For the text-containing cell, return its midpoint in (X, Y) coordinate format. 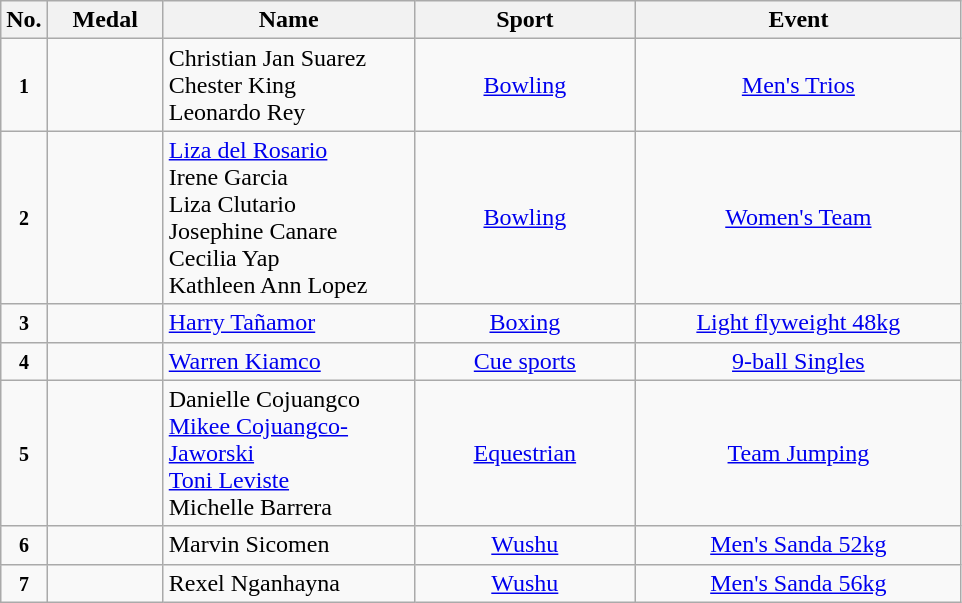
3 (24, 323)
Women's Team (798, 218)
Cue sports (524, 361)
9-ball Singles (798, 361)
Equestrian (524, 453)
1 (24, 85)
4 (24, 361)
Men's Sanda 52kg (798, 545)
Sport (524, 20)
Harry Tañamor (288, 323)
Marvin Sicomen (288, 545)
Men's Sanda 56kg (798, 583)
6 (24, 545)
Boxing (524, 323)
Rexel Nganhayna (288, 583)
Men's Trios (798, 85)
5 (24, 453)
Team Jumping (798, 453)
Name (288, 20)
7 (24, 583)
Medal (105, 20)
No. (24, 20)
Christian Jan SuarezChester KingLeonardo Rey (288, 85)
Light flyweight 48kg (798, 323)
Danielle CojuangcoMikee Cojuangco-JaworskiToni LevisteMichelle Barrera (288, 453)
2 (24, 218)
Warren Kiamco (288, 361)
Event (798, 20)
Liza del RosarioIrene GarciaLiza ClutarioJosephine CanareCecilia YapKathleen Ann Lopez (288, 218)
